Provide the (X, Y) coordinate of the cell's center where the given text is located.  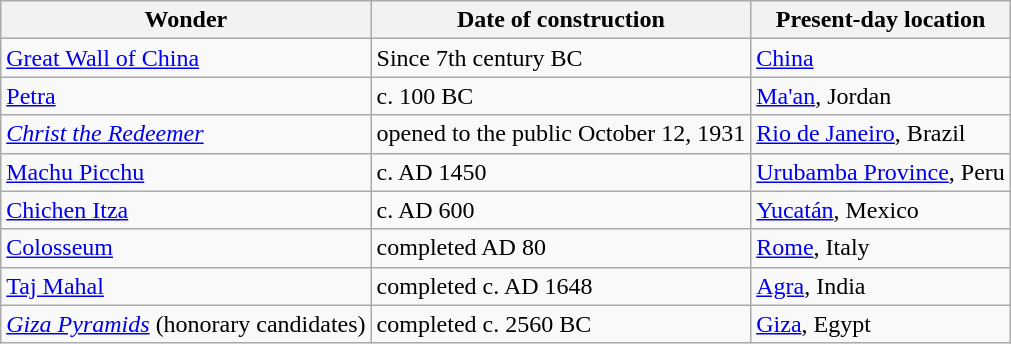
Giza Pyramids (honorary candidates) (186, 324)
Agra, India (881, 286)
Rome, Italy (881, 248)
Since 7th century BC (561, 58)
China (881, 58)
Taj Mahal (186, 286)
Ma'an, Jordan (881, 96)
c. 100 BC (561, 96)
Christ the Redeemer (186, 134)
Rio de Janeiro, Brazil (881, 134)
opened to the public October 12, 1931 (561, 134)
Present-day location (881, 20)
Wonder (186, 20)
Machu Picchu (186, 172)
completed c. AD 1648 (561, 286)
Chichen Itza (186, 210)
Petra (186, 96)
Yucatán, Mexico (881, 210)
c. AD 1450 (561, 172)
Colosseum (186, 248)
Great Wall of China (186, 58)
Urubamba Province, Peru (881, 172)
completed AD 80 (561, 248)
c. AD 600 (561, 210)
Giza, Egypt (881, 324)
Date of construction (561, 20)
completed c. 2560 BC (561, 324)
